From the cell containing the given text, extract its center point as (X, Y) coordinate. 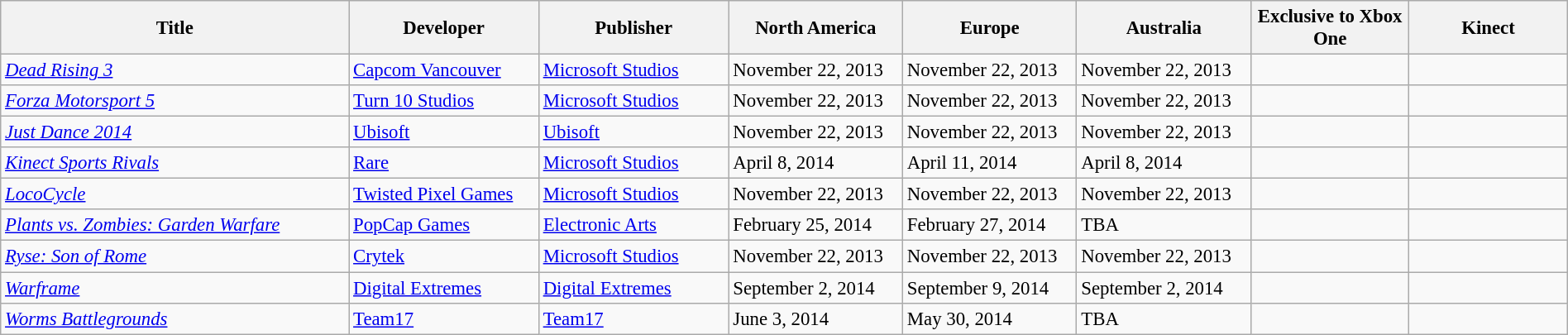
Europe (989, 28)
April 11, 2014 (989, 163)
Kinect Sports Rivals (175, 163)
Australia (1164, 28)
Dead Rising 3 (175, 70)
Exclusive to Xbox One (1330, 28)
North America (815, 28)
May 30, 2014 (989, 318)
Forza Motorsport 5 (175, 101)
February 25, 2014 (815, 226)
Rare (444, 163)
June 3, 2014 (815, 318)
Plants vs. Zombies: Garden Warfare (175, 226)
Turn 10 Studios (444, 101)
Crytek (444, 256)
Kinect (1489, 28)
Capcom Vancouver (444, 70)
PopCap Games (444, 226)
February 27, 2014 (989, 226)
Ryse: Son of Rome (175, 256)
Title (175, 28)
Twisted Pixel Games (444, 194)
LocoCycle (175, 194)
Warframe (175, 288)
Just Dance 2014 (175, 132)
Publisher (633, 28)
Worms Battlegrounds (175, 318)
Developer (444, 28)
Electronic Arts (633, 226)
September 9, 2014 (989, 288)
